Identify which cell holds the provided text, then report its (x, y) central coordinate. 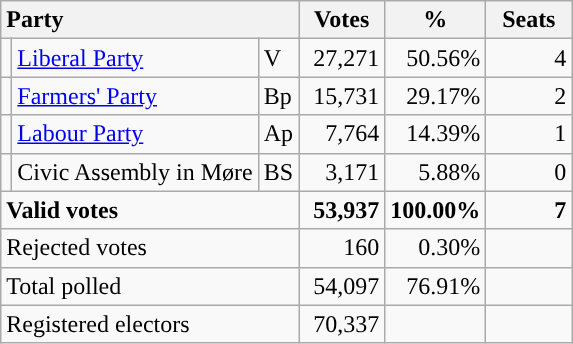
27,271 (342, 58)
14.39% (436, 134)
76.91% (436, 286)
Seats (529, 20)
0 (529, 172)
1 (529, 134)
70,337 (342, 324)
3,171 (342, 172)
29.17% (436, 96)
2 (529, 96)
7,764 (342, 134)
160 (342, 248)
BS (278, 172)
Labour Party (135, 134)
Liberal Party (135, 58)
% (436, 20)
Bp (278, 96)
Valid votes (150, 210)
50.56% (436, 58)
53,937 (342, 210)
15,731 (342, 96)
7 (529, 210)
4 (529, 58)
5.88% (436, 172)
0.30% (436, 248)
V (278, 58)
Total polled (150, 286)
Farmers' Party (135, 96)
54,097 (342, 286)
Civic Assembly in Møre (135, 172)
Votes (342, 20)
Ap (278, 134)
Party (150, 20)
Registered electors (150, 324)
100.00% (436, 210)
Rejected votes (150, 248)
